Locate the cell with the specified text and output its (X, Y) center coordinate. 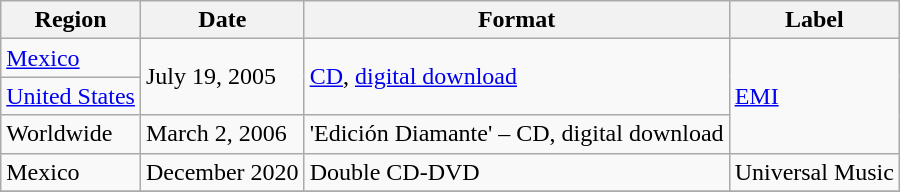
Format (516, 20)
Region (71, 20)
United States (71, 96)
Worldwide (71, 134)
December 2020 (222, 172)
Label (814, 20)
CD, digital download (516, 77)
March 2, 2006 (222, 134)
Date (222, 20)
Double CD-DVD (516, 172)
EMI (814, 96)
Universal Music (814, 172)
July 19, 2005 (222, 77)
'Edición Diamante' – CD, digital download (516, 134)
